Provide the [x, y] coordinate of the cell's center where the given text is located.  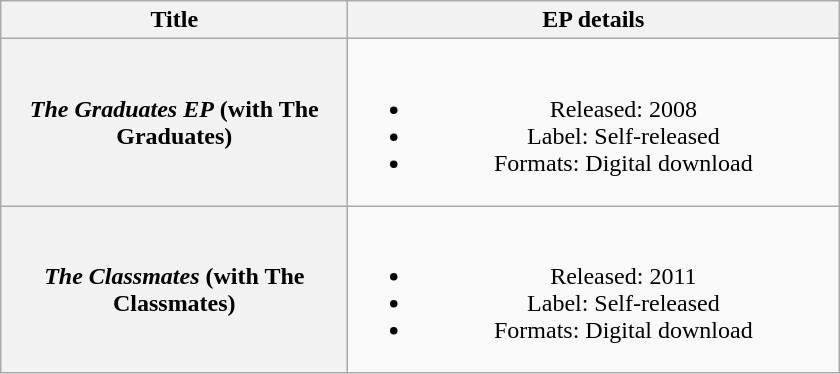
The Graduates EP (with The Graduates) [174, 122]
Title [174, 20]
The Classmates (with The Classmates) [174, 290]
Released: 2011Label: Self-releasedFormats: Digital download [594, 290]
EP details [594, 20]
Released: 2008Label: Self-releasedFormats: Digital download [594, 122]
